Identify which cell holds the provided text, then report its (x, y) central coordinate. 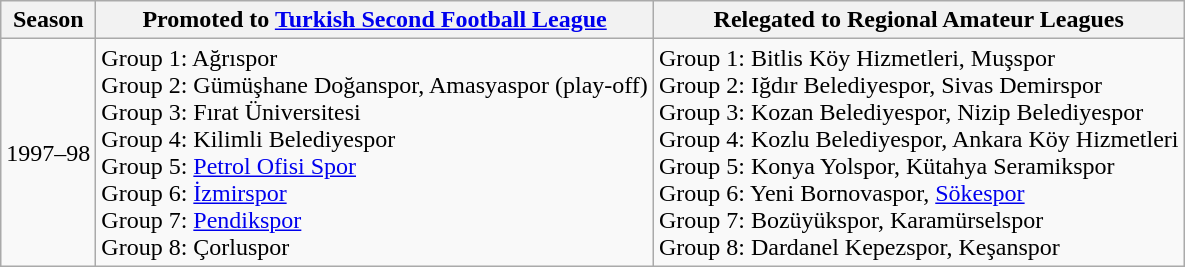
Relegated to Regional Amateur Leagues (918, 20)
1997–98 (48, 152)
Promoted to Turkish Second Football League (375, 20)
Season (48, 20)
